Extract the [X, Y] coordinate from the center of the cell holding the provided text.  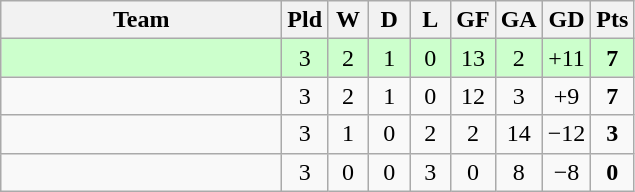
GF [473, 20]
Pld [305, 20]
+9 [566, 96]
−8 [566, 172]
8 [518, 172]
12 [473, 96]
−12 [566, 134]
14 [518, 134]
D [390, 20]
L [430, 20]
GA [518, 20]
GD [566, 20]
+11 [566, 58]
Pts [612, 20]
13 [473, 58]
Team [142, 20]
W [348, 20]
